Identify which cell holds the provided text, then report its (x, y) central coordinate. 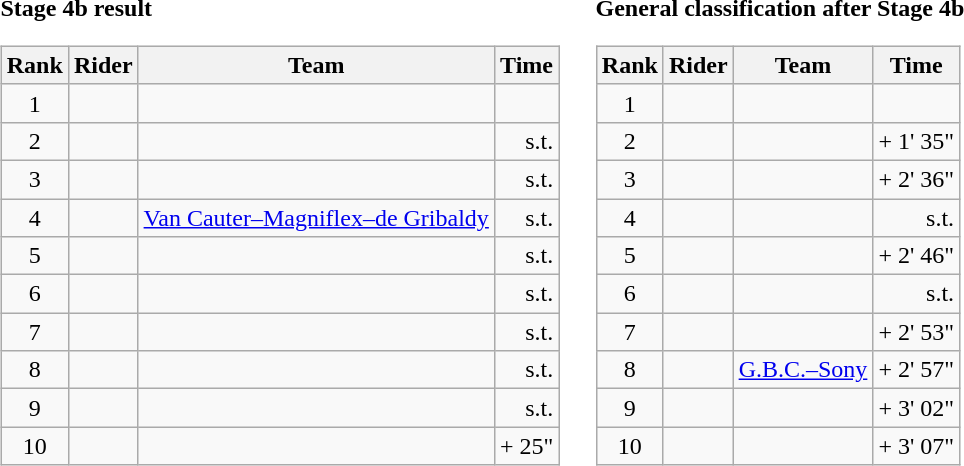
+ 2' 46" (916, 256)
+ 1' 35" (916, 141)
+ 2' 53" (916, 332)
+ 3' 02" (916, 408)
+ 2' 57" (916, 370)
+ 3' 07" (916, 446)
Van Cauter–Magniflex–de Gribaldy (316, 217)
+ 2' 36" (916, 179)
G.B.C.–Sony (803, 370)
+ 25" (526, 446)
